Provide the [X, Y] coordinate of the cell's center where the given text is located.  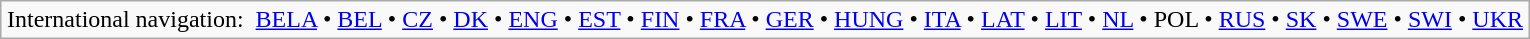
International navigation: BELA • BEL • CZ • DK • ENG • EST • FIN • FRA • GER • HUNG • ITA • LAT • LIT • NL • POL • RUS • SK • SWE • SWI • UKR [764, 20]
